Return the [X, Y] coordinate for the center point of the cell that contains the specified text.  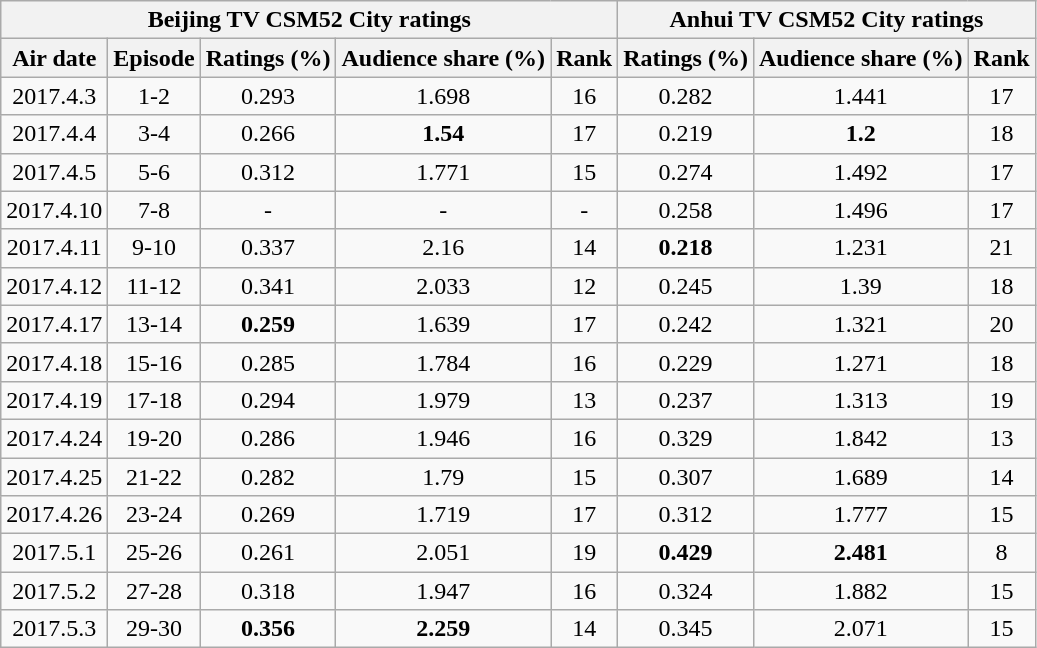
2017.4.19 [54, 400]
1.39 [860, 286]
0.345 [686, 629]
Air date [54, 58]
2.071 [860, 629]
0.337 [268, 248]
1.79 [444, 477]
7-8 [154, 210]
0.269 [268, 515]
2017.4.17 [54, 324]
23-24 [154, 515]
2017.4.12 [54, 286]
Beijing TV CSM52 City ratings [310, 20]
0.259 [268, 324]
0.285 [268, 362]
19-20 [154, 438]
27-28 [154, 591]
2017.4.26 [54, 515]
0.258 [686, 210]
1.882 [860, 591]
2017.4.25 [54, 477]
0.229 [686, 362]
2.259 [444, 629]
Episode [154, 58]
1.639 [444, 324]
2017.4.10 [54, 210]
2017.5.3 [54, 629]
0.286 [268, 438]
1.784 [444, 362]
1.2 [860, 134]
0.294 [268, 400]
1.777 [860, 515]
1.979 [444, 400]
8 [1002, 553]
2017.5.1 [54, 553]
2017.4.5 [54, 172]
1.54 [444, 134]
13-14 [154, 324]
1.496 [860, 210]
0.307 [686, 477]
0.218 [686, 248]
1.719 [444, 515]
0.274 [686, 172]
1.771 [444, 172]
0.242 [686, 324]
11-12 [154, 286]
0.356 [268, 629]
2.033 [444, 286]
2017.4.18 [54, 362]
1.271 [860, 362]
21-22 [154, 477]
0.219 [686, 134]
1.946 [444, 438]
2017.4.3 [54, 96]
0.329 [686, 438]
0.237 [686, 400]
0.245 [686, 286]
25-26 [154, 553]
1.698 [444, 96]
3-4 [154, 134]
0.318 [268, 591]
1.321 [860, 324]
2017.4.4 [54, 134]
5-6 [154, 172]
1.231 [860, 248]
1.313 [860, 400]
0.341 [268, 286]
2017.5.2 [54, 591]
9-10 [154, 248]
0.266 [268, 134]
0.429 [686, 553]
2017.4.11 [54, 248]
17-18 [154, 400]
2.16 [444, 248]
0.324 [686, 591]
1.492 [860, 172]
1.947 [444, 591]
29-30 [154, 629]
2.481 [860, 553]
1.689 [860, 477]
2017.4.24 [54, 438]
0.261 [268, 553]
15-16 [154, 362]
1.441 [860, 96]
1.842 [860, 438]
12 [584, 286]
Anhui TV CSM52 City ratings [826, 20]
21 [1002, 248]
20 [1002, 324]
0.293 [268, 96]
2.051 [444, 553]
1-2 [154, 96]
